Determine the [X, Y] coordinate at the center of the cell enclosing the given text.  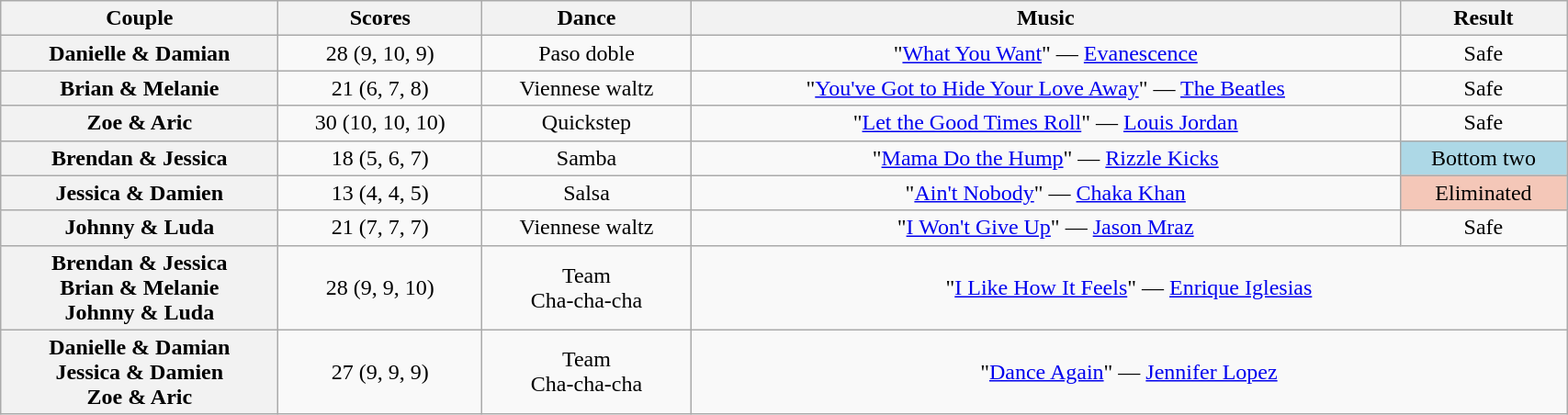
27 (9, 9, 9) [380, 372]
"Mama Do the Hump" — Rizzle Kicks [1045, 158]
30 (10, 10, 10) [380, 123]
Brian & Melanie [140, 88]
Danielle & Damian [140, 53]
Brendan & JessicaBrian & MelanieJohnny & Luda [140, 287]
"Let the Good Times Roll" — Louis Jordan [1045, 123]
Danielle & DamianJessica & DamienZoe & Aric [140, 372]
Dance [586, 18]
Couple [140, 18]
28 (9, 10, 9) [380, 53]
28 (9, 9, 10) [380, 287]
"Dance Again" — Jennifer Lopez [1128, 372]
Johnny & Luda [140, 228]
Bottom two [1483, 158]
"Ain't Nobody" — Chaka Khan [1045, 193]
Brendan & Jessica [140, 158]
Salsa [586, 193]
Music [1045, 18]
21 (6, 7, 8) [380, 88]
18 (5, 6, 7) [380, 158]
Scores [380, 18]
Samba [586, 158]
Paso doble [586, 53]
13 (4, 4, 5) [380, 193]
"I Won't Give Up" — Jason Mraz [1045, 228]
"What You Want" — Evanescence [1045, 53]
"I Like How It Feels" — Enrique Iglesias [1128, 287]
Eliminated [1483, 193]
Jessica & Damien [140, 193]
Zoe & Aric [140, 123]
Result [1483, 18]
"You've Got to Hide Your Love Away" — The Beatles [1045, 88]
21 (7, 7, 7) [380, 228]
Quickstep [586, 123]
